Return the [X, Y] coordinate for the center point of the cell that contains the specified text.  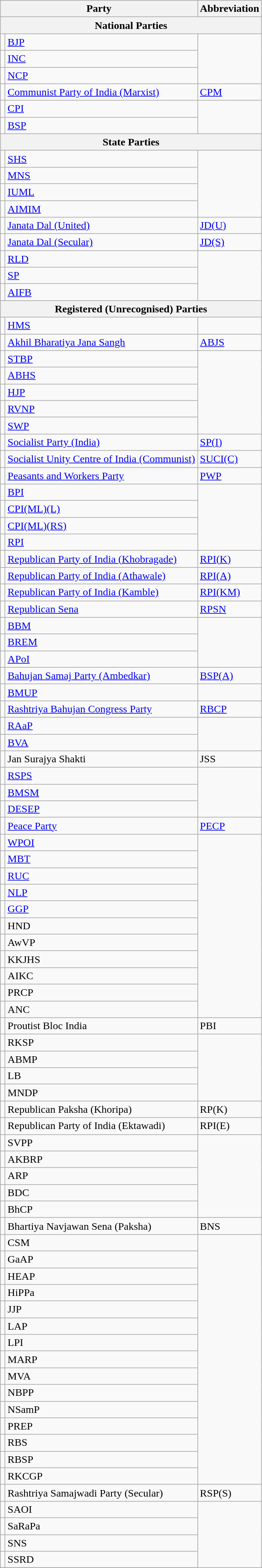
SWP [101, 425]
Akhil Bharatiya Jana Sangh [101, 342]
Socialist Unity Centre of India (Communist) [101, 459]
NBPP [101, 1393]
MBT [101, 859]
CPI(ML)(L) [101, 509]
BDC [101, 1193]
RBCP [230, 709]
RPI(E) [230, 1126]
APoI [101, 659]
WPOI [101, 842]
RPI(KM) [230, 592]
GGP [101, 909]
BPI [101, 492]
BhCP [101, 1209]
NLP [101, 892]
RPSN [230, 609]
STBP [101, 359]
Janata Dal (United) [101, 226]
Rashtriya Samajwadi Party (Secular) [101, 1493]
BMUP [101, 692]
AwVP [101, 942]
Peace Party [101, 826]
National Parties [131, 25]
MNS [101, 175]
PBI [230, 1026]
BSP [101, 125]
Republican Party of India (Kamble) [101, 592]
Bahujan Samaj Party (Ambedkar) [101, 676]
BVA [101, 743]
Republican Party of India (Khobragade) [101, 559]
BSP(A) [230, 676]
Republican Sena [101, 609]
Republican Party of India (Athawale) [101, 576]
HMS [101, 326]
RUC [101, 876]
DESEP [101, 809]
AIFB [101, 292]
NSamP [101, 1409]
HEAP [101, 1276]
BJP [101, 42]
BBM [101, 626]
LAP [101, 1326]
KKJHS [101, 959]
SSRD [101, 1560]
RPI(K) [230, 559]
Janata Dal (Secular) [101, 242]
PRCP [101, 992]
JJP [101, 1310]
Republican Paksha (Khoripa) [101, 1109]
RPI [101, 542]
State Parties [131, 142]
Socialist Party (India) [101, 442]
RAaP [101, 726]
LB [101, 1076]
SAOI [101, 1509]
RBSP [101, 1459]
Communist Party of India (Marxist) [101, 92]
SHS [101, 159]
Party [99, 9]
ABMP [101, 1059]
Bhartiya Navjawan Sena (Paksha) [101, 1226]
CPM [230, 92]
JSS [230, 759]
NCP [101, 75]
RP(K) [230, 1109]
ABHS [101, 375]
CSM [101, 1242]
SP [101, 276]
AIKC [101, 976]
PECP [230, 826]
RPI(A) [230, 576]
PWP [230, 475]
SNS [101, 1543]
BMSM [101, 793]
RLD [101, 259]
HJP [101, 392]
RKCGP [101, 1476]
AKBRP [101, 1159]
CPI [101, 109]
PREP [101, 1426]
BREM [101, 642]
Jan Surajya Shakti [101, 759]
ABJS [230, 342]
GaAP [101, 1259]
MVA [101, 1376]
RSP(S) [230, 1493]
Proutist Bloc India [101, 1026]
SaRaPa [101, 1526]
JD(S) [230, 242]
Peasants and Workers Party [101, 475]
HND [101, 926]
ANC [101, 1009]
RBS [101, 1443]
RSPS [101, 776]
RKSP [101, 1043]
ARP [101, 1176]
SUCI(C) [230, 459]
Rashtriya Bahujan Congress Party [101, 709]
HiPPa [101, 1293]
BNS [230, 1226]
SP(I) [230, 442]
MARP [101, 1359]
MNDP [101, 1093]
JD(U) [230, 226]
RVNP [101, 409]
LPI [101, 1343]
INC [101, 59]
Republican Party of India (Ektawadi) [101, 1126]
AIMIM [101, 209]
CPI(ML)(RS) [101, 526]
Abbreviation [230, 9]
SVPP [101, 1143]
IUML [101, 192]
Registered (Unrecognised) Parties [131, 309]
